From the cell containing the given text, extract its center point as (x, y) coordinate. 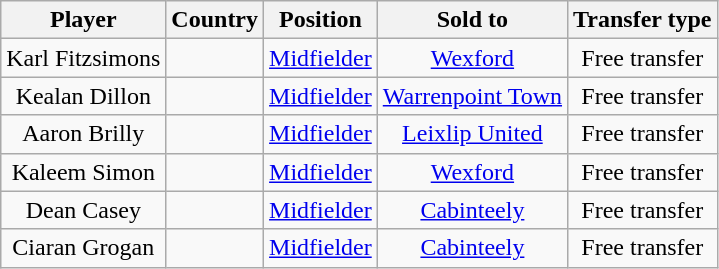
Kaleem Simon (84, 172)
Ciaran Grogan (84, 248)
Player (84, 20)
Warrenpoint Town (472, 96)
Aaron Brilly (84, 134)
Karl Fitzsimons (84, 58)
Country (215, 20)
Dean Casey (84, 210)
Position (321, 20)
Kealan Dillon (84, 96)
Leixlip United (472, 134)
Transfer type (642, 20)
Sold to (472, 20)
